Capture the cell that displays the provided text and extract its (X, Y) central coordinate. 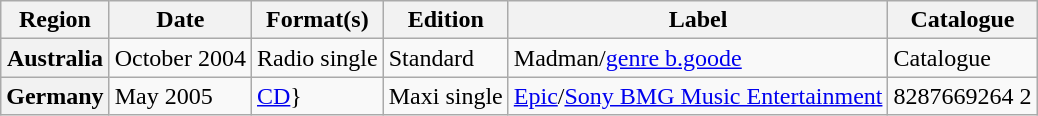
Region (55, 20)
October 2004 (180, 58)
Madman/genre b.goode (698, 58)
Epic/Sony BMG Music Entertainment (698, 96)
Label (698, 20)
Australia (55, 58)
Date (180, 20)
Edition (446, 20)
Standard (446, 58)
Germany (55, 96)
8287669264 2 (962, 96)
CD} (317, 96)
Maxi single (446, 96)
May 2005 (180, 96)
Radio single (317, 58)
Format(s) (317, 20)
